For the text-containing cell, return its midpoint in (x, y) coordinate format. 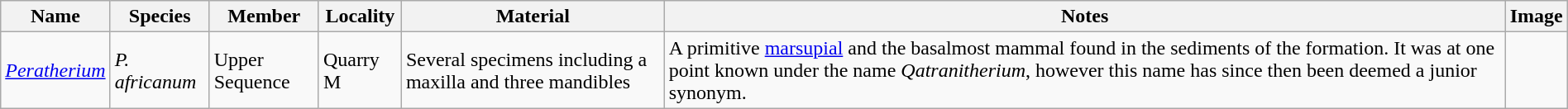
Name (55, 17)
Locality (360, 17)
Image (1537, 17)
Upper Sequence (264, 70)
Peratherium (55, 70)
Notes (1085, 17)
Quarry M (360, 70)
Material (533, 17)
Several specimens including a maxilla and three mandibles (533, 70)
P. africanum (160, 70)
Member (264, 17)
Species (160, 17)
